Pinpoint the cell where the given text exists, returning its [x, y] midpoint coordinate. 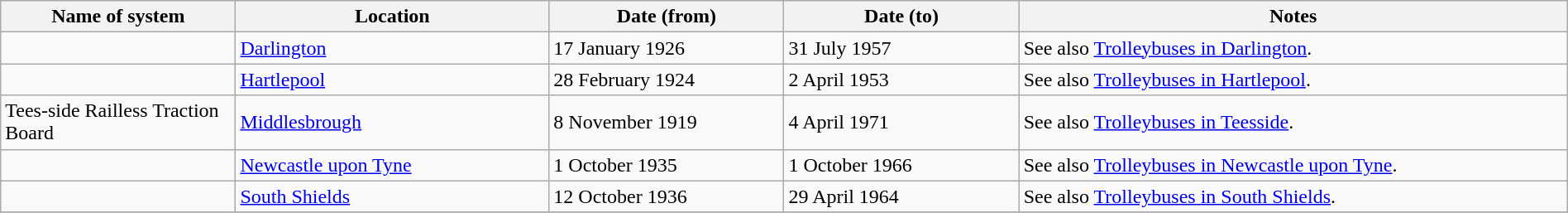
1 October 1935 [667, 165]
See also Trolleybuses in South Shields. [1293, 196]
8 November 1919 [667, 123]
See also Trolleybuses in Darlington. [1293, 48]
31 July 1957 [901, 48]
Middlesbrough [392, 123]
See also Trolleybuses in Newcastle upon Tyne. [1293, 165]
1 October 1966 [901, 165]
28 February 1924 [667, 80]
29 April 1964 [901, 196]
Name of system [118, 17]
Notes [1293, 17]
Location [392, 17]
See also Trolleybuses in Hartlepool. [1293, 80]
Date (to) [901, 17]
2 April 1953 [901, 80]
See also Trolleybuses in Teesside. [1293, 123]
Hartlepool [392, 80]
4 April 1971 [901, 123]
Newcastle upon Tyne [392, 165]
Date (from) [667, 17]
12 October 1936 [667, 196]
17 January 1926 [667, 48]
South Shields [392, 196]
Tees-side Railless Traction Board [118, 123]
Darlington [392, 48]
